Provide the [X, Y] coordinate of the cell's center where the given text is located.  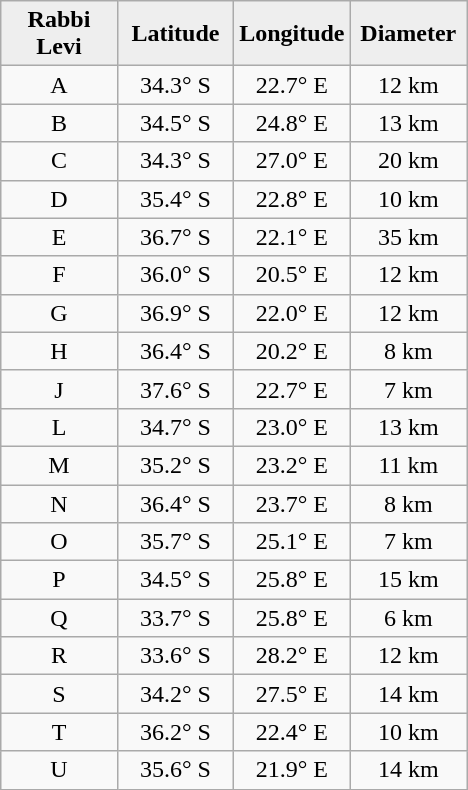
B [59, 123]
35.7° S [175, 542]
T [59, 732]
Longitude [292, 34]
35.6° S [175, 770]
22.0° E [292, 313]
35.2° S [175, 465]
L [59, 427]
O [59, 542]
20.5° E [292, 275]
20 km [408, 161]
27.5° E [292, 694]
23.7° E [292, 503]
F [59, 275]
23.2° E [292, 465]
23.0° E [292, 427]
21.9° E [292, 770]
15 km [408, 580]
20.2° E [292, 351]
33.6° S [175, 656]
27.0° E [292, 161]
11 km [408, 465]
E [59, 237]
S [59, 694]
Q [59, 618]
22.4° E [292, 732]
D [59, 199]
24.8° E [292, 123]
34.2° S [175, 694]
6 km [408, 618]
25.1° E [292, 542]
H [59, 351]
36.0° S [175, 275]
35.4° S [175, 199]
22.1° E [292, 237]
RabbiLevi [59, 34]
36.9° S [175, 313]
22.8° E [292, 199]
Latitude [175, 34]
37.6° S [175, 389]
35 km [408, 237]
34.7° S [175, 427]
G [59, 313]
P [59, 580]
C [59, 161]
36.2° S [175, 732]
M [59, 465]
28.2° E [292, 656]
36.7° S [175, 237]
R [59, 656]
N [59, 503]
A [59, 85]
33.7° S [175, 618]
Diameter [408, 34]
J [59, 389]
U [59, 770]
